Detect which cell encompasses the target text, then output its [x, y] center coordinate. 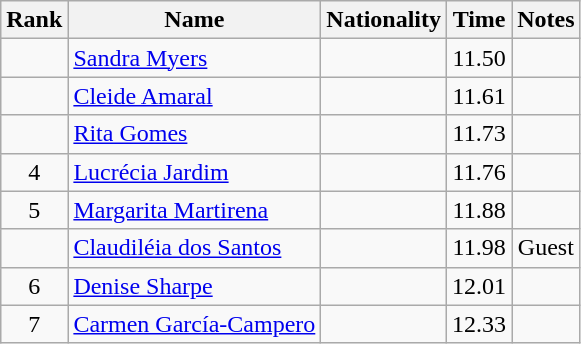
Sandra Myers [194, 58]
Cleide Amaral [194, 96]
11.73 [480, 134]
Time [480, 20]
Carmen García-Campero [194, 324]
4 [34, 172]
7 [34, 324]
Denise Sharpe [194, 286]
Lucrécia Jardim [194, 172]
12.33 [480, 324]
Name [194, 20]
Margarita Martirena [194, 210]
11.50 [480, 58]
Notes [546, 20]
Rank [34, 20]
6 [34, 286]
11.61 [480, 96]
5 [34, 210]
11.76 [480, 172]
12.01 [480, 286]
Nationality [384, 20]
Claudiléia dos Santos [194, 248]
11.98 [480, 248]
Guest [546, 248]
Rita Gomes [194, 134]
11.88 [480, 210]
